Detect which cell encompasses the target text, then output its (x, y) center coordinate. 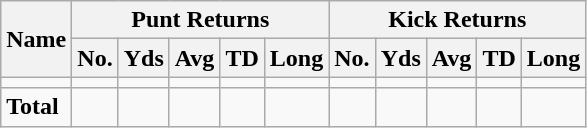
Name (36, 39)
Kick Returns (458, 20)
Total (36, 107)
Punt Returns (200, 20)
